Output the [x, y] coordinate of the center of the cell containing the given text.  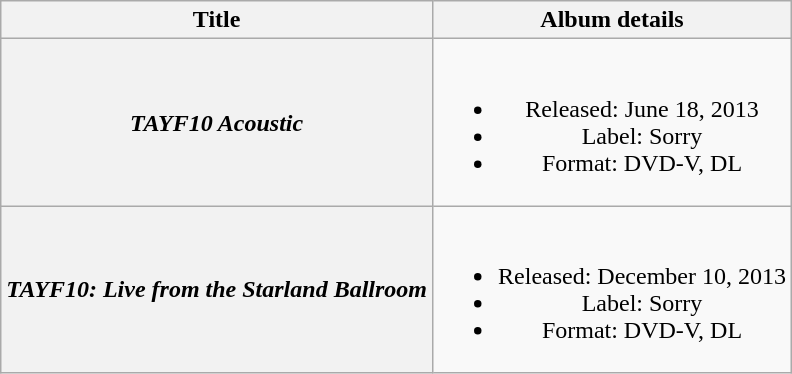
Album details [612, 20]
Title [217, 20]
TAYF10 Acoustic [217, 122]
Released: December 10, 2013Label: SorryFormat: DVD-V, DL [612, 290]
Released: June 18, 2013Label: SorryFormat: DVD-V, DL [612, 122]
TAYF10: Live from the Starland Ballroom [217, 290]
